Return the [x, y] coordinate for the center point of the cell that contains the specified text.  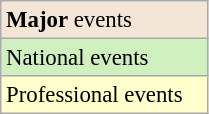
National events [104, 58]
Major events [104, 20]
Professional events [104, 95]
